Determine the [X, Y] coordinate at the center of the cell enclosing the given text.  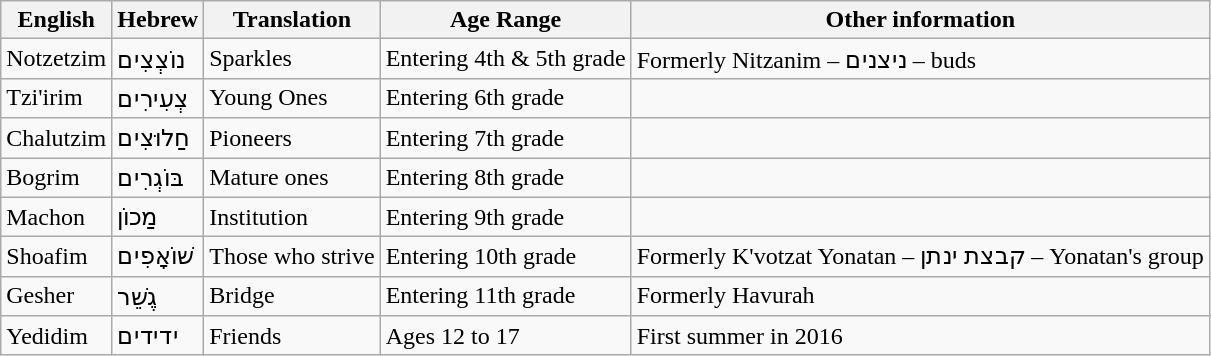
Age Range [506, 20]
Machon [56, 217]
Sparkles [292, 59]
Bogrim [56, 178]
English [56, 20]
Yedidim [56, 336]
Entering 7th grade [506, 138]
Other information [920, 20]
Entering 8th grade [506, 178]
Tzi'irim [56, 98]
Entering 4th & 5th grade [506, 59]
Ages 12 to 17 [506, 336]
Entering 11th grade [506, 296]
גֶשֵׁר [158, 296]
Formerly Nitzanim – ניצנים – buds [920, 59]
Translation [292, 20]
Institution [292, 217]
Formerly Havurah [920, 296]
Gesher [56, 296]
Those who strive [292, 257]
Pioneers [292, 138]
Entering 6th grade [506, 98]
בּוֹגְרִים [158, 178]
Entering 9th grade [506, 217]
Hebrew [158, 20]
Young Ones [292, 98]
נוֹצְצִים [158, 59]
Notzetzim [56, 59]
מַכוֹן [158, 217]
ידידים [158, 336]
Chalutzim [56, 138]
Entering 10th grade [506, 257]
Friends [292, 336]
Mature ones [292, 178]
Formerly K'votzat Yonatan – קבצת ינתן – Yonatan's group [920, 257]
שׁוֹאָפִים [158, 257]
Bridge [292, 296]
First summer in 2016 [920, 336]
צְעִירִים [158, 98]
Shoafim [56, 257]
חַלוּצִים [158, 138]
